Identify which cell holds the provided text, then report its (x, y) central coordinate. 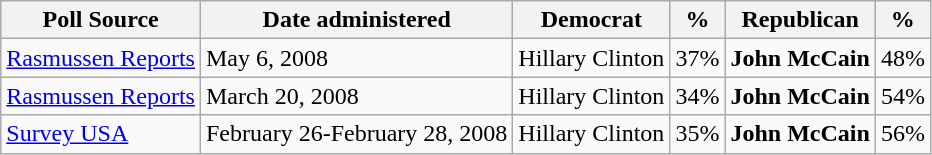
35% (698, 134)
February 26-February 28, 2008 (356, 134)
56% (902, 134)
34% (698, 96)
May 6, 2008 (356, 58)
Survey USA (101, 134)
Poll Source (101, 20)
March 20, 2008 (356, 96)
37% (698, 58)
54% (902, 96)
Republican (800, 20)
48% (902, 58)
Date administered (356, 20)
Democrat (592, 20)
